For the text-containing cell, return its midpoint in (X, Y) coordinate format. 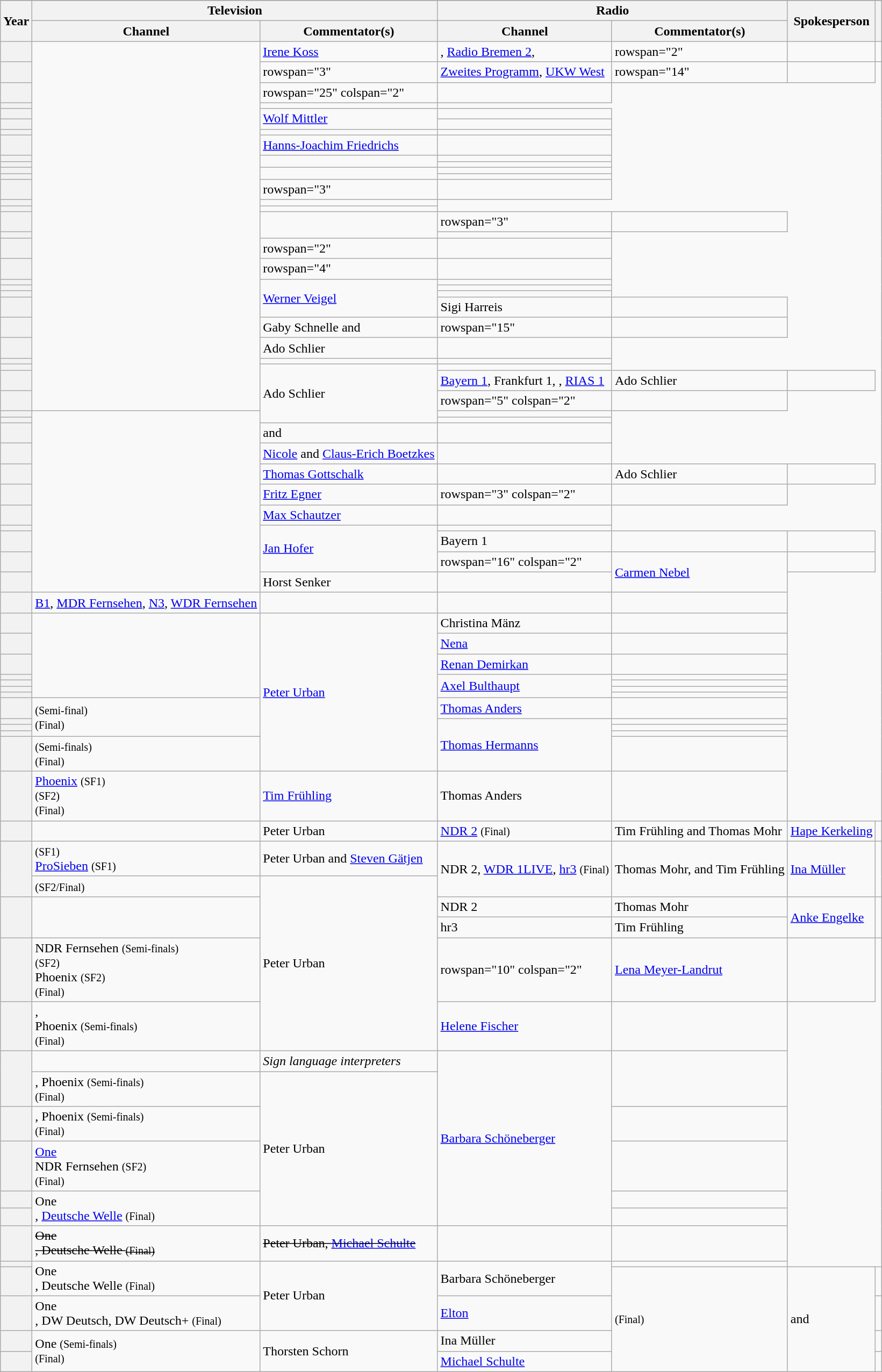
Television (235, 11)
(Final) (700, 1319)
Year (16, 21)
Helene Fischer (525, 1026)
Jan Hofer (349, 548)
NDR Fernsehen (Semi-finals) (SF2) Phoenix (SF2) (Final) (146, 969)
rowspan="15" (525, 327)
NDR 2, WDR 1LIVE, hr3 (Final) (525, 868)
Max Schautzer (349, 515)
rowspan="3" colspan="2" (525, 494)
rowspan="14" (700, 72)
Tim Frühling and Thomas Mohr (700, 831)
Gaby Schnelle and (349, 327)
Phoenix (SF1) (SF2) (Final) (146, 796)
Axel Bulthaupt (525, 686)
(Semi-finals) (Final) (146, 753)
Wolf Mittler (349, 119)
Horst Senker (349, 582)
Zweites Programm, UKW West (525, 72)
One (Semi-finals) (Final) (146, 1351)
Nicole and Claus-Erich Boetzkes (349, 454)
Thomas Mohr, and Tim Frühling (700, 868)
(SF1) ProSieben (SF1) (146, 859)
Sigi Harreis (525, 307)
Christina Mänz (525, 623)
Hanns-Joachim Friedrichs (349, 145)
Sign language interpreters (349, 1061)
Thomas Mohr (700, 907)
Lena Meyer-Landrut (700, 969)
One , DW Deutsch, DW Deutsch+ (Final) (146, 1313)
rowspan="25" colspan="2" (349, 92)
rowspan="5" colspan="2" (525, 401)
Renan Demirkan (525, 664)
Bayern 1, Frankfurt 1, , RIAS 1 (525, 380)
(Semi-final) (Final) (146, 717)
Radio (613, 11)
One NDR Fernsehen (SF2) (Final) (146, 1166)
rowspan="10" colspan="2" (525, 969)
Spokesperson (831, 21)
Irene Koss (349, 52)
Anke Engelke (831, 917)
Nena (525, 643)
Peter Urban and Steven Gätjen (349, 859)
(SF2/Final) (146, 886)
Thomas Gottschalk (349, 474)
Bayern 1 (525, 541)
Hape Kerkeling (831, 831)
Werner Veigel (349, 298)
NDR 2 (Final) (525, 831)
Elton (525, 1313)
Thomas Hermanns (525, 745)
Michael Schulte (525, 1361)
NDR 2 (525, 907)
Thorsten Schorn (349, 1351)
Fritz Egner (349, 494)
rowspan="4" (349, 269)
B1, MDR Fernsehen, N3, WDR Fernsehen (146, 602)
, Radio Bremen 2, (525, 52)
Carmen Nebel (700, 572)
hr3 (525, 927)
Peter Urban, Michael Schulte (349, 1244)
rowspan="16" colspan="2" (525, 562)
